Determine the (X, Y) coordinate at the center of the cell enclosing the given text.  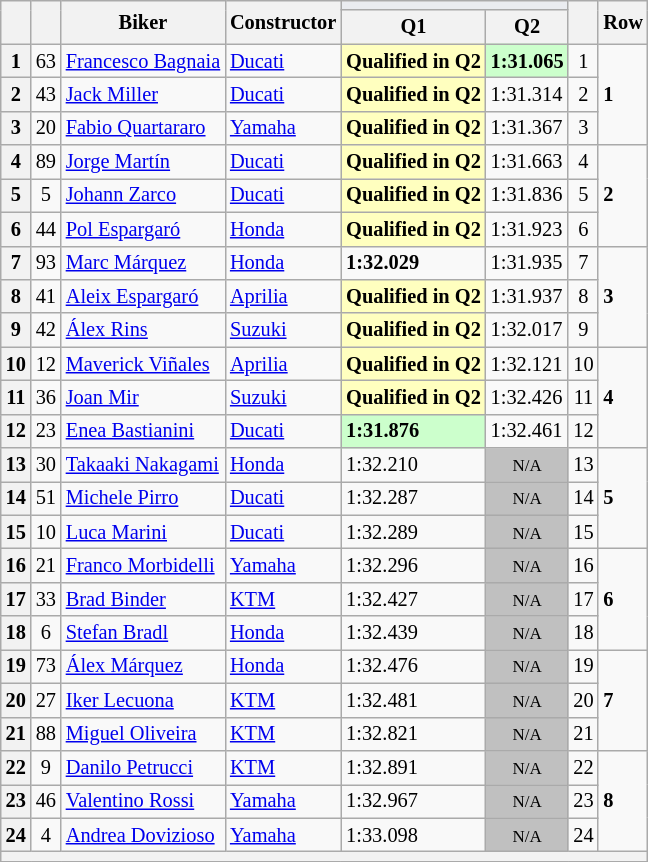
Francesco Bagnaia (143, 61)
63 (46, 61)
1:31.836 (528, 195)
Valentino Rossi (143, 801)
Maverick Viñales (143, 364)
1:32.461 (528, 431)
1:32.287 (413, 498)
Miguel Oliveira (143, 734)
Q1 (413, 27)
Stefan Bradl (143, 633)
1:32.476 (413, 666)
41 (46, 296)
30 (46, 465)
43 (46, 94)
Constructor (283, 22)
Álex Rins (143, 330)
1:32.121 (528, 364)
1:31.923 (528, 229)
Luca Marini (143, 532)
Joan Mir (143, 397)
1:32.439 (413, 633)
1:32.289 (413, 532)
Takaaki Nakagami (143, 465)
36 (46, 397)
1:33.098 (413, 835)
1:32.427 (413, 599)
1:32.029 (413, 263)
46 (46, 801)
1:32.967 (413, 801)
Enea Bastianini (143, 431)
42 (46, 330)
1:31.935 (528, 263)
1:31.314 (528, 94)
Álex Márquez (143, 666)
1:32.017 (528, 330)
Johann Zarco (143, 195)
Iker Lecuona (143, 700)
Jack Miller (143, 94)
27 (46, 700)
Jorge Martín (143, 162)
51 (46, 498)
1:31.937 (528, 296)
Franco Morbidelli (143, 565)
73 (46, 666)
Pol Espargaró (143, 229)
1:32.426 (528, 397)
1:32.821 (413, 734)
Michele Pirro (143, 498)
1:31.065 (528, 61)
Andrea Dovizioso (143, 835)
Danilo Petrucci (143, 767)
1:32.210 (413, 465)
88 (46, 734)
44 (46, 229)
1:31.876 (413, 431)
89 (46, 162)
1:32.891 (413, 767)
33 (46, 599)
1:32.481 (413, 700)
1:31.367 (528, 128)
Biker (143, 22)
Brad Binder (143, 599)
1:32.296 (413, 565)
1:31.663 (528, 162)
Row (622, 22)
Fabio Quartararo (143, 128)
93 (46, 263)
Marc Márquez (143, 263)
Q2 (528, 27)
Aleix Espargaró (143, 296)
